Provide the [x, y] coordinate of the cell's center where the given text is located.  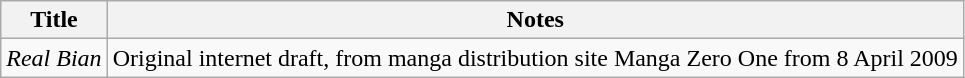
Notes [535, 20]
Title [54, 20]
Original internet draft, from manga distribution site Manga Zero One from 8 April 2009 [535, 58]
Real Bian [54, 58]
